Identify which cell holds the provided text, then report its [x, y] central coordinate. 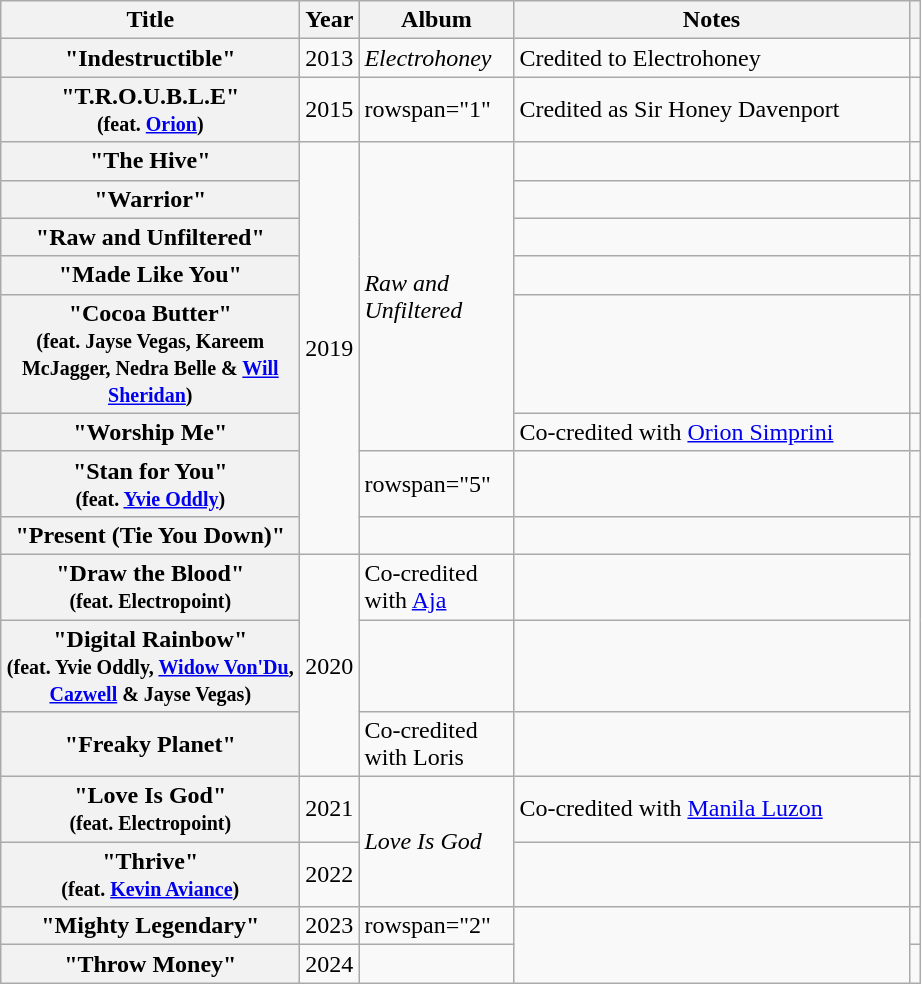
"Throw Money" [150, 964]
Co-credited with Aja [436, 586]
"Warrior" [150, 199]
rowspan="1" [436, 110]
2021 [330, 810]
Credited to Electrohoney [712, 58]
Co-credited with Manila Luzon [712, 810]
"Draw the Blood"(feat. Electropoint) [150, 586]
"Cocoa Butter"(feat. Jayse Vegas, Kareem McJagger, Nedra Belle & Will Sheridan) [150, 354]
Title [150, 20]
"Digital Rainbow"(feat. Yvie Oddly, Widow Von'Du, Cazwell & Jayse Vegas) [150, 666]
"Raw and Unfiltered" [150, 237]
Raw and Unfiltered [436, 296]
2013 [330, 58]
Electrohoney [436, 58]
"Indestructible" [150, 58]
Credited as Sir Honey Davenport [712, 110]
Co-credited with Orion Simprini [712, 432]
Love Is God [436, 842]
2015 [330, 110]
Notes [712, 20]
"Present (Tie You Down)" [150, 535]
Year [330, 20]
"Made Like You" [150, 275]
rowspan="2" [436, 926]
"Love Is God"(feat. Electropoint) [150, 810]
2022 [330, 874]
2020 [330, 665]
"Freaky Planet" [150, 744]
2019 [330, 348]
2024 [330, 964]
Co-credited with Loris [436, 744]
"Thrive"(feat. Kevin Aviance) [150, 874]
"T.R.O.U.B.L.E"(feat. Orion) [150, 110]
Album [436, 20]
"Stan for You"(feat. Yvie Oddly) [150, 484]
2023 [330, 926]
rowspan="5" [436, 484]
"The Hive" [150, 161]
"Worship Me" [150, 432]
"Mighty Legendary" [150, 926]
